Determine the (x, y) coordinate at the center of the cell enclosing the given text.  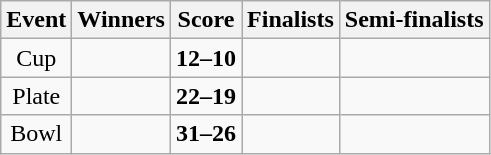
Score (206, 20)
Winners (122, 20)
Semi-finalists (414, 20)
31–26 (206, 134)
Event (36, 20)
22–19 (206, 96)
Finalists (291, 20)
12–10 (206, 58)
Bowl (36, 134)
Cup (36, 58)
Plate (36, 96)
